Scan for the cell matching the given text and deliver its [x, y] coordinate at center. 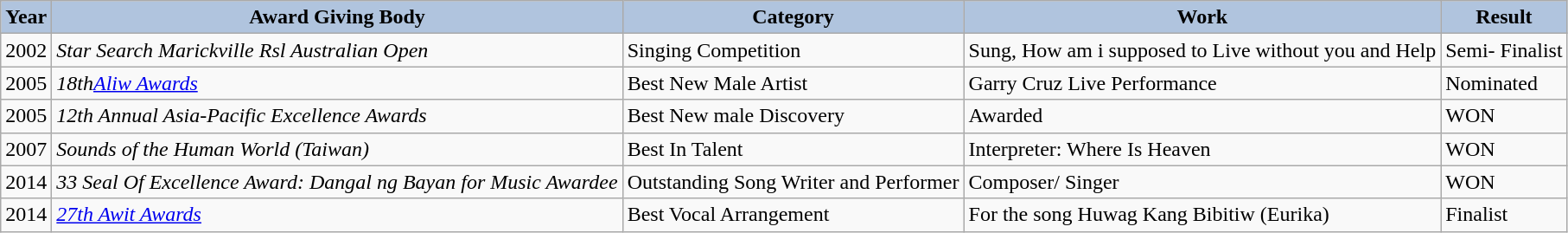
Work [1202, 17]
Awarded [1202, 116]
Nominated [1504, 83]
12th Annual Asia-Pacific Excellence Awards [337, 116]
Sung, How am i supposed to Live without you and Help [1202, 50]
Star Search Marickville Rsl Australian Open [337, 50]
Garry Cruz Live Performance [1202, 83]
Category [794, 17]
2007 [26, 149]
Result [1504, 17]
Award Giving Body [337, 17]
Semi- Finalist [1504, 50]
Composer/ Singer [1202, 182]
Outstanding Song Writer and Performer [794, 182]
27th Awit Awards [337, 215]
Year [26, 17]
Sounds of the Human World (Taiwan) [337, 149]
18thAliw Awards [337, 83]
For the song Huwag Kang Bibitiw (Eurika) [1202, 215]
Best In Talent [794, 149]
2002 [26, 50]
Finalist [1504, 215]
Best New Male Artist [794, 83]
Singing Competition [794, 50]
Interpreter: Where Is Heaven [1202, 149]
33 Seal Of Excellence Award: Dangal ng Bayan for Music Awardee [337, 182]
Best Vocal Arrangement [794, 215]
Best New male Discovery [794, 116]
